Return the (x, y) coordinate for the center point of the cell that contains the specified text.  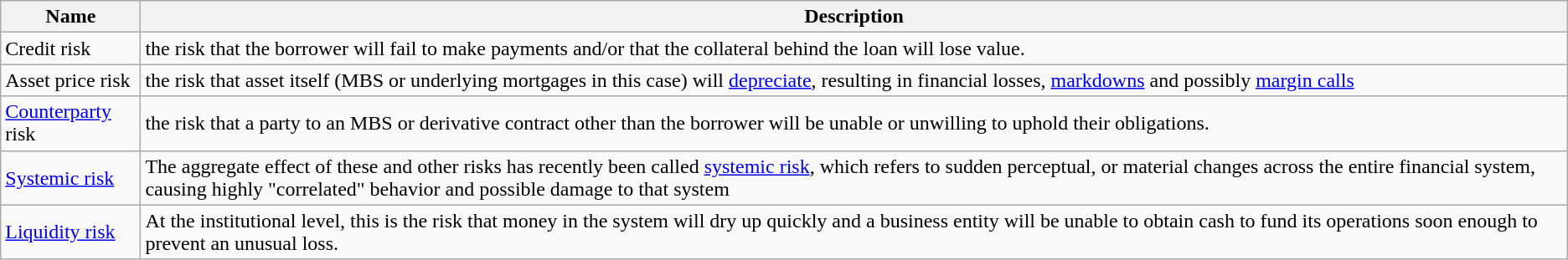
Systemic risk (70, 177)
Name (70, 17)
Counterparty risk (70, 124)
Description (854, 17)
Liquidity risk (70, 232)
the risk that a party to an MBS or derivative contract other than the borrower will be unable or unwilling to uphold their obligations. (854, 124)
the risk that the borrower will fail to make payments and/or that the collateral behind the loan will lose value. (854, 48)
Credit risk (70, 48)
Asset price risk (70, 80)
